Scan for the cell matching the given text and deliver its [x, y] coordinate at center. 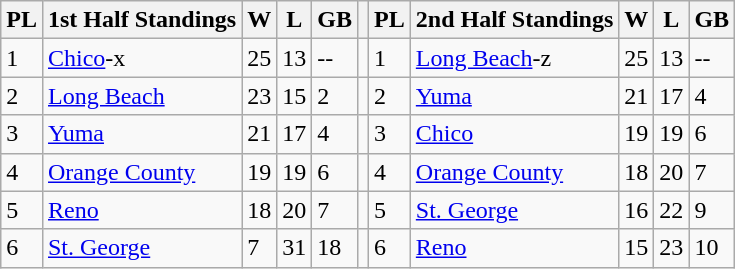
Chico-x [142, 58]
10 [712, 248]
Long Beach-z [514, 58]
2nd Half Standings [514, 20]
Long Beach [142, 96]
16 [636, 210]
9 [712, 210]
31 [294, 248]
22 [672, 210]
1st Half Standings [142, 20]
Chico [514, 134]
